Output the (x, y) coordinate of the center of the cell containing the given text.  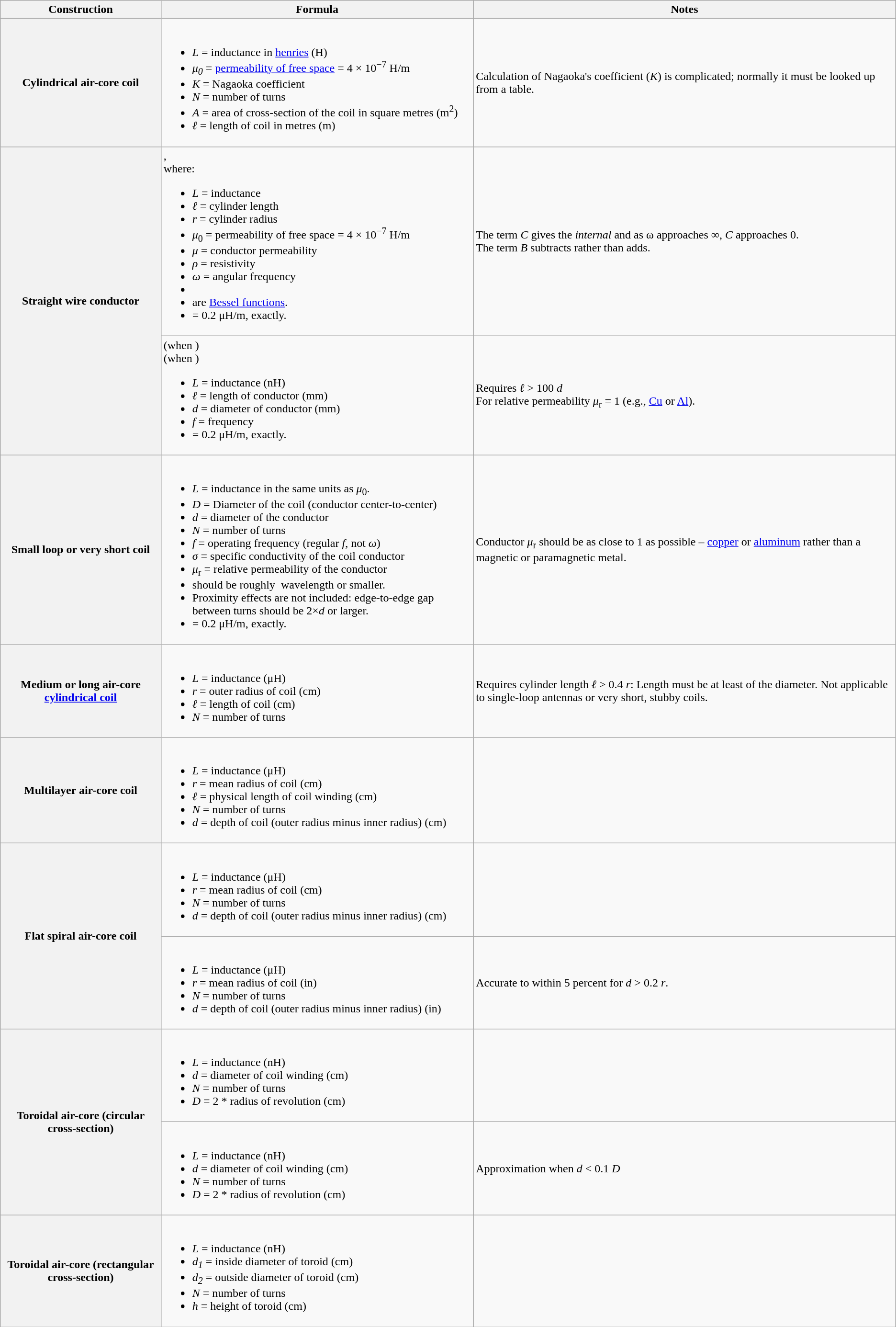
Accurate to within 5 percent for d > 0.2 r. (684, 983)
Straight wire conductor (80, 301)
Toroidal air-core (rectangular cross-section) (80, 1271)
Toroidal air-core (circular cross-section) (80, 1122)
Construction (80, 10)
Formula (317, 10)
Approximation when d < 0.1 D (684, 1168)
L = inductance (μH)r = mean radius of coil (in)N = number of turnsd = depth of coil (outer radius minus inner radius) (in) (317, 983)
Requires ℓ > 100 dFor relative permeability μr = 1 (e.g., Cu or Al). (684, 396)
Calculation of Nagaoka's coefficient (K) is complicated; normally it must be looked up from a table. (684, 82)
Medium or long air-core cylindrical coil (80, 691)
Cylindrical air-core coil (80, 82)
Flat spiral air-core coil (80, 936)
L = inductance (μH)r = outer radius of coil (cm)ℓ = length of coil (cm)N = number of turns (317, 691)
L = inductance (μH)r = mean radius of coil (cm)N = number of turnsd = depth of coil (outer radius minus inner radius) (cm) (317, 890)
Notes (684, 10)
L = inductance (nH)d1 = inside diameter of toroid (cm)d2 = outside diameter of toroid (cm)N = number of turnsh = height of toroid (cm) (317, 1271)
Multilayer air-core coil (80, 790)
Small loop or very short coil (80, 550)
Conductor μr should be as close to 1 as possible – copper or aluminum rather than a magnetic or paramagnetic metal. (684, 550)
Requires cylinder length ℓ > 0.4 r: Length must be at least of the diameter. Not applicable to single-loop antennas or very short, stubby coils. (684, 691)
(when ) (when )L = inductance (nH)ℓ = length of conductor (mm)d = diameter of conductor (mm)f = frequency = 0.2 μH/m, exactly. (317, 396)
The term C gives the internal and as ω approaches ∞, C approaches 0.The term B subtracts rather than adds. (684, 241)
